Scan for the cell matching the given text and deliver its [X, Y] coordinate at center. 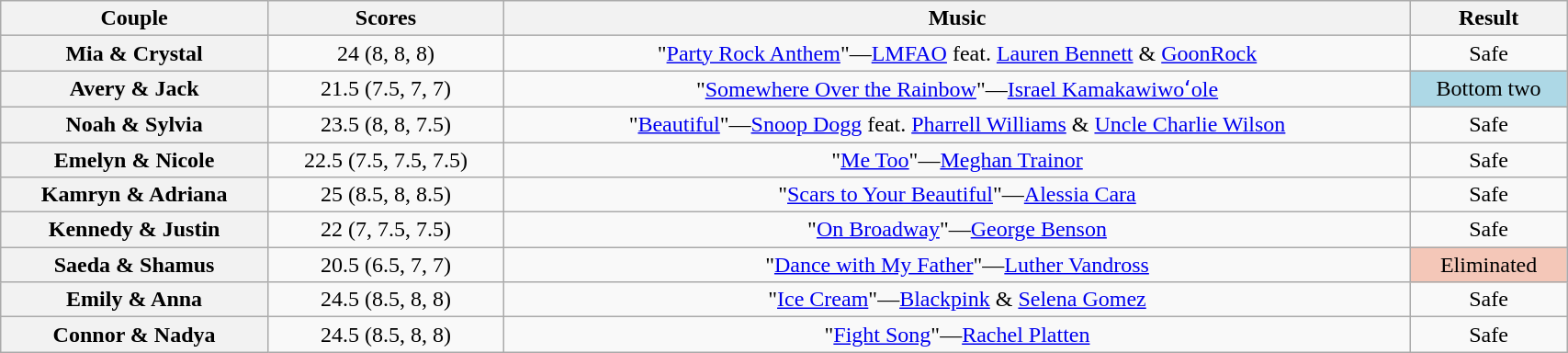
"Somewhere Over the Rainbow"—Israel Kamakawiwoʻole [957, 89]
24 (8, 8, 8) [386, 53]
"On Broadway"—George Benson [957, 230]
25 (8.5, 8, 8.5) [386, 195]
Eliminated [1489, 265]
Result [1489, 18]
"Ice Cream"—Blackpink & Selena Gomez [957, 300]
22 (7, 7.5, 7.5) [386, 230]
"Fight Song"—Rachel Platten [957, 335]
23.5 (8, 8, 7.5) [386, 124]
Noah & Sylvia [134, 124]
"Beautiful"—Snoop Dogg feat. Pharrell Williams & Uncle Charlie Wilson [957, 124]
Connor & Nadya [134, 335]
20.5 (6.5, 7, 7) [386, 265]
Couple [134, 18]
Avery & Jack [134, 89]
Kamryn & Adriana [134, 195]
Emily & Anna [134, 300]
Bottom two [1489, 89]
Emelyn & Nicole [134, 159]
21.5 (7.5, 7, 7) [386, 89]
"Party Rock Anthem"—LMFAO feat. Lauren Bennett & GoonRock [957, 53]
Scores [386, 18]
Kennedy & Justin [134, 230]
Music [957, 18]
"Scars to Your Beautiful"—Alessia Cara [957, 195]
"Me Too"—Meghan Trainor [957, 159]
Mia & Crystal [134, 53]
22.5 (7.5, 7.5, 7.5) [386, 159]
"Dance with My Father"—Luther Vandross [957, 265]
Saeda & Shamus [134, 265]
